Return [x, y] of the center of cell containing provided text 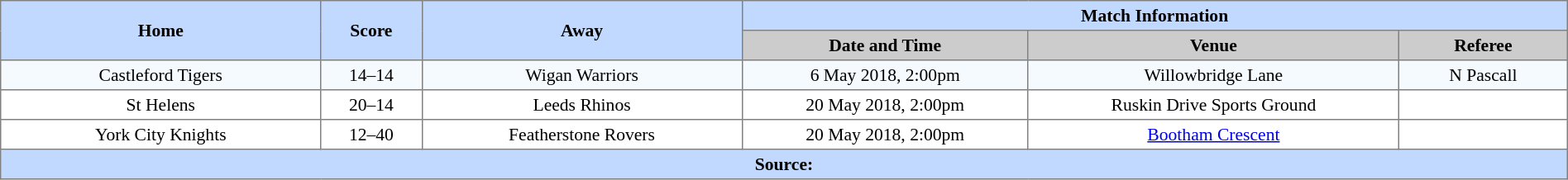
York City Knights [160, 135]
Bootham Crescent [1213, 135]
Ruskin Drive Sports Ground [1213, 105]
Score [371, 31]
Date and Time [885, 45]
St Helens [160, 105]
Source: [784, 164]
N Pascall [1483, 75]
Away [582, 31]
20–14 [371, 105]
12–40 [371, 135]
Leeds Rhinos [582, 105]
Home [160, 31]
Featherstone Rovers [582, 135]
Castleford Tigers [160, 75]
Wigan Warriors [582, 75]
Venue [1213, 45]
6 May 2018, 2:00pm [885, 75]
Willowbridge Lane [1213, 75]
14–14 [371, 75]
Match Information [1154, 16]
Referee [1483, 45]
